Locate the cell with the specified text and output its (X, Y) center coordinate. 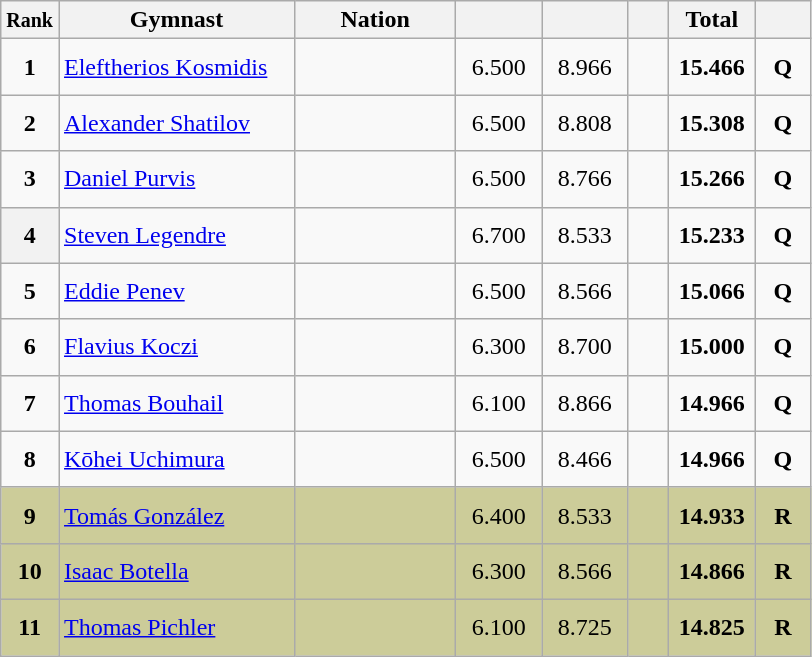
3 (30, 179)
8.725 (585, 627)
14.933 (712, 515)
Total (712, 20)
6 (30, 347)
8.700 (585, 347)
Thomas Bouhail (176, 403)
Gymnast (176, 20)
6.400 (499, 515)
Steven Legendre (176, 235)
11 (30, 627)
10 (30, 571)
Daniel Purvis (176, 179)
15.233 (712, 235)
Eleftherios Kosmidis (176, 67)
15.466 (712, 67)
Nation (376, 20)
15.308 (712, 123)
Isaac Botella (176, 571)
15.066 (712, 291)
4 (30, 235)
15.266 (712, 179)
Alexander Shatilov (176, 123)
8.808 (585, 123)
9 (30, 515)
8.866 (585, 403)
2 (30, 123)
Tomás González (176, 515)
Kōhei Uchimura (176, 459)
14.825 (712, 627)
1 (30, 67)
7 (30, 403)
Eddie Penev (176, 291)
14.866 (712, 571)
15.000 (712, 347)
8.466 (585, 459)
6.700 (499, 235)
Flavius Koczi (176, 347)
5 (30, 291)
8.966 (585, 67)
8 (30, 459)
Rank (30, 20)
8.766 (585, 179)
Thomas Pichler (176, 627)
